Identify which cell holds the provided text, then report its [X, Y] central coordinate. 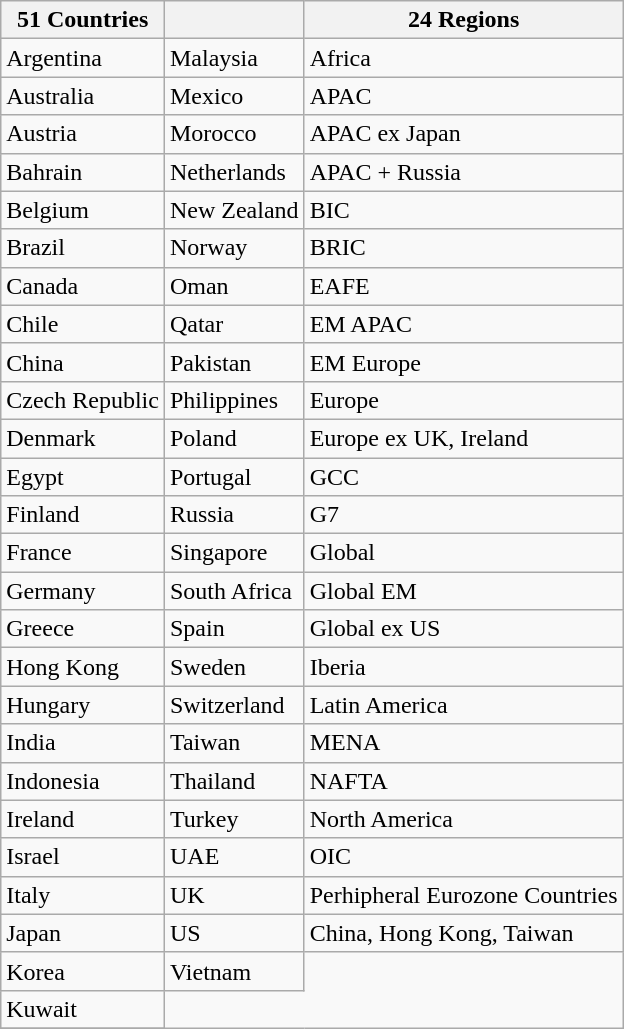
Bahrain [83, 172]
Europe ex UK, Ireland [464, 438]
Spain [234, 629]
EAFE [464, 286]
Africa [464, 58]
Japan [83, 933]
South Africa [234, 591]
Turkey [234, 819]
Philippines [234, 400]
EM APAC [464, 324]
Europe [464, 400]
Israel [83, 857]
Global [464, 553]
Malaysia [234, 58]
Brazil [83, 248]
North America [464, 819]
BIC [464, 210]
Hong Kong [83, 667]
Indonesia [83, 781]
Mexico [234, 96]
Portugal [234, 477]
Belgium [83, 210]
Thailand [234, 781]
Korea [83, 971]
Denmark [83, 438]
24 Regions [464, 20]
NAFTA [464, 781]
G7 [464, 515]
Finland [83, 515]
Global EM [464, 591]
Perhipheral Eurozone Countries [464, 895]
Czech Republic [83, 400]
Morocco [234, 134]
Oman [234, 286]
Qatar [234, 324]
Latin America [464, 705]
Switzerland [234, 705]
Argentina [83, 58]
Netherlands [234, 172]
Pakistan [234, 362]
Singapore [234, 553]
Russia [234, 515]
APAC ex Japan [464, 134]
US [234, 933]
UK [234, 895]
GCC [464, 477]
Taiwan [234, 743]
Global ex US [464, 629]
Hungary [83, 705]
Germany [83, 591]
BRIC [464, 248]
UAE [234, 857]
51 Countries [83, 20]
Egypt [83, 477]
Kuwait [83, 1009]
France [83, 553]
India [83, 743]
New Zealand [234, 210]
Iberia [464, 667]
Canada [83, 286]
Sweden [234, 667]
Vietnam [234, 971]
Italy [83, 895]
APAC [464, 96]
APAC + Russia [464, 172]
Poland [234, 438]
China, Hong Kong, Taiwan [464, 933]
Ireland [83, 819]
Chile [83, 324]
Greece [83, 629]
EM Europe [464, 362]
China [83, 362]
Australia [83, 96]
Norway [234, 248]
MENA [464, 743]
Austria [83, 134]
OIC [464, 857]
